Pinpoint the cell where the given text exists, returning its (X, Y) midpoint coordinate. 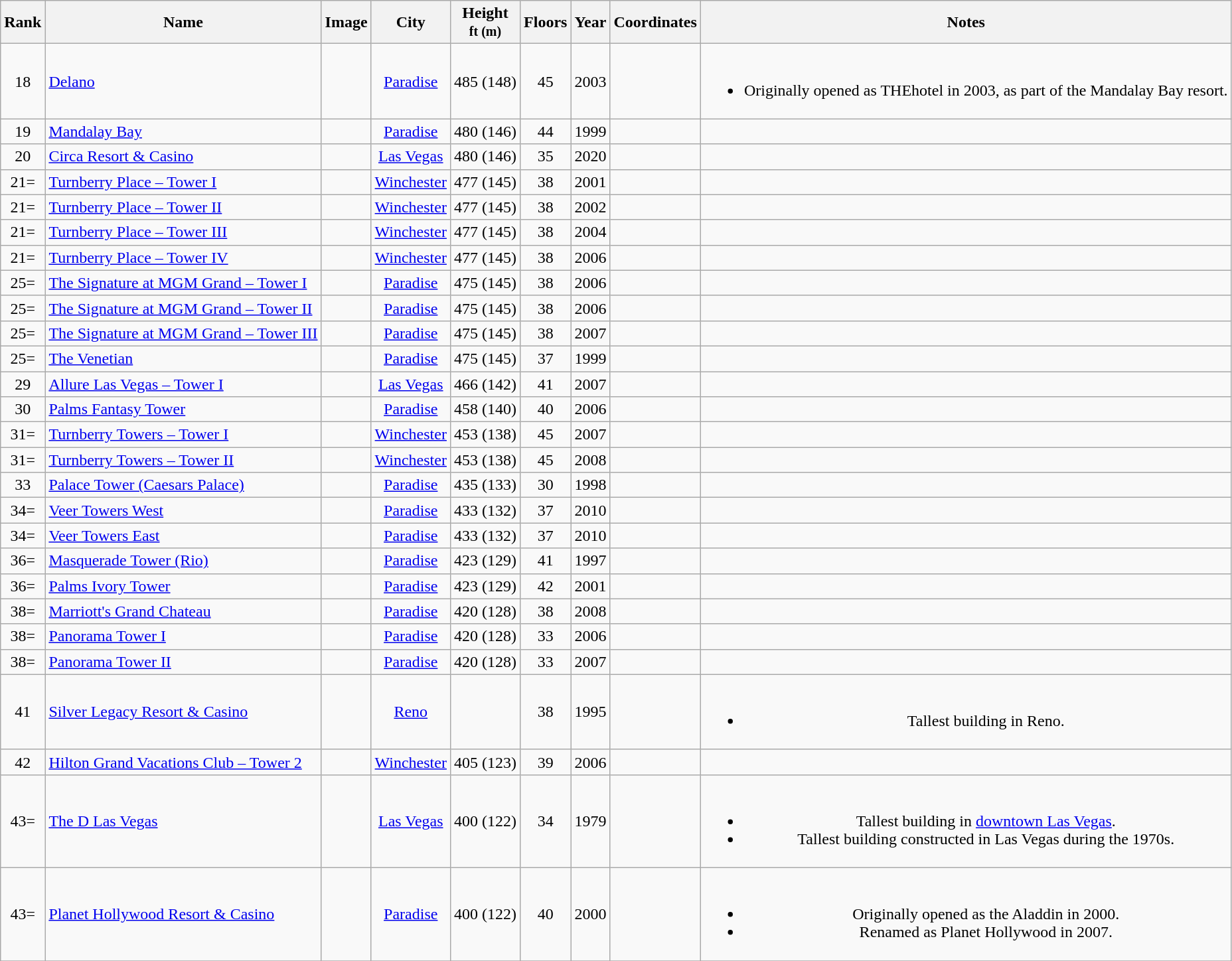
Turnberry Place – Tower I (183, 182)
The Venetian (183, 358)
435 (133) (485, 485)
Palms Fantasy Tower (183, 409)
Originally opened as THEhotel in 2003, as part of the Mandalay Bay resort. (966, 81)
Turnberry Towers – Tower I (183, 435)
Panorama Tower II (183, 662)
Turnberry Place – Tower II (183, 207)
Planet Hollywood Resort & Casino (183, 914)
Originally opened as the Aladdin in 2000.Renamed as Planet Hollywood in 2007. (966, 914)
Circa Resort & Casino (183, 157)
Notes (966, 23)
34 (546, 821)
466 (142) (485, 384)
Palms Ivory Tower (183, 586)
29 (23, 384)
Rank (23, 23)
1997 (591, 561)
Heightft (m) (485, 23)
The Signature at MGM Grand – Tower II (183, 308)
The D Las Vegas (183, 821)
Hilton Grand Vacations Club – Tower 2 (183, 762)
Floors (546, 23)
1995 (591, 711)
1979 (591, 821)
2002 (591, 207)
The Signature at MGM Grand – Tower III (183, 333)
Turnberry Place – Tower IV (183, 258)
Veer Towers East (183, 536)
1998 (591, 485)
Coordinates (655, 23)
Reno (410, 711)
39 (546, 762)
Palace Tower (Caesars Palace) (183, 485)
2003 (591, 81)
485 (148) (485, 81)
Year (591, 23)
2004 (591, 232)
Delano (183, 81)
35 (546, 157)
The Signature at MGM Grand – Tower I (183, 283)
Image (346, 23)
20 (23, 157)
Allure Las Vegas – Tower I (183, 384)
Masquerade Tower (Rio) (183, 561)
405 (123) (485, 762)
Turnberry Place – Tower III (183, 232)
Turnberry Towers – Tower II (183, 460)
19 (23, 131)
458 (140) (485, 409)
City (410, 23)
Veer Towers West (183, 510)
Name (183, 23)
Panorama Tower I (183, 636)
2000 (591, 914)
Marriott's Grand Chateau (183, 611)
Silver Legacy Resort & Casino (183, 711)
Mandalay Bay (183, 131)
2020 (591, 157)
44 (546, 131)
18 (23, 81)
Tallest building in Reno. (966, 711)
Tallest building in downtown Las Vegas.Tallest building constructed in Las Vegas during the 1970s. (966, 821)
